Locate the cell with the specified text and output its [x, y] center coordinate. 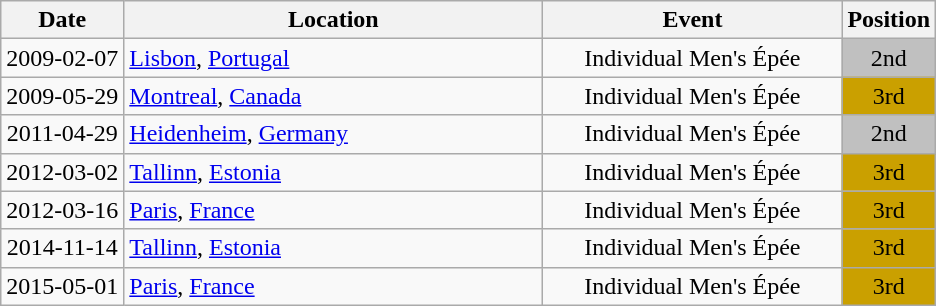
Heidenheim, Germany [334, 134]
Event [692, 20]
2012-03-02 [62, 172]
Montreal, Canada [334, 96]
Location [334, 20]
2009-02-07 [62, 58]
2011-04-29 [62, 134]
Lisbon, Portugal [334, 58]
Date [62, 20]
2009-05-29 [62, 96]
2012-03-16 [62, 210]
Position [889, 20]
2014-11-14 [62, 248]
2015-05-01 [62, 286]
